Find where the given text appears and provide that cell's center as [X, Y] coordinate. 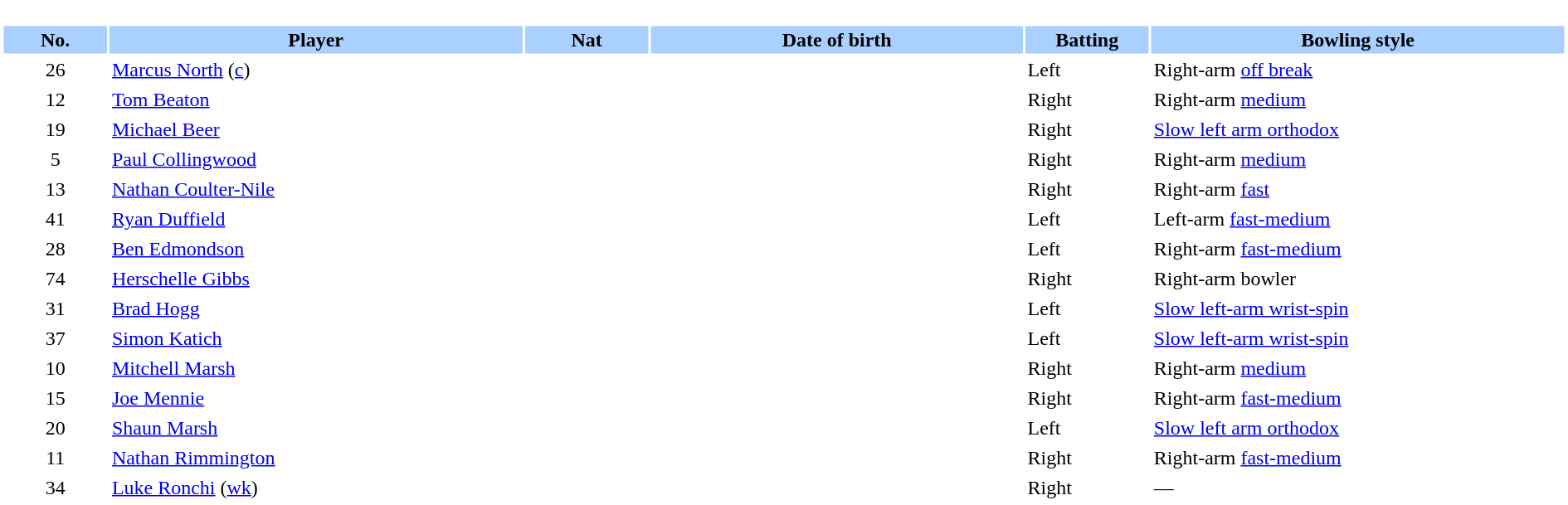
Luke Ronchi (wk) [316, 488]
Nathan Coulter-Nile [316, 189]
No. [55, 40]
28 [55, 249]
11 [55, 458]
Nat [586, 40]
Ben Edmondson [316, 249]
Herschelle Gibbs [316, 279]
Michael Beer [316, 129]
Brad Hogg [316, 308]
13 [55, 189]
12 [55, 100]
Left-arm fast-medium [1358, 219]
74 [55, 279]
Right-arm off break [1358, 70]
26 [55, 70]
Bowling style [1358, 40]
Right-arm bowler [1358, 279]
Batting [1087, 40]
31 [55, 308]
37 [55, 338]
Joe Mennie [316, 398]
19 [55, 129]
Paul Collingwood [316, 159]
20 [55, 428]
Simon Katich [316, 338]
Marcus North (c) [316, 70]
10 [55, 368]
34 [55, 488]
41 [55, 219]
Right-arm fast [1358, 189]
Tom Beaton [316, 100]
— [1358, 488]
Shaun Marsh [316, 428]
Ryan Duffield [316, 219]
5 [55, 159]
Player [316, 40]
Mitchell Marsh [316, 368]
15 [55, 398]
Date of birth [837, 40]
Nathan Rimmington [316, 458]
